Locate the cell with the specified text and output its [x, y] center coordinate. 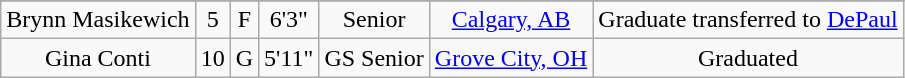
Graduated [748, 58]
10 [212, 58]
5 [212, 20]
G [244, 58]
Brynn Masikewich [98, 20]
GS Senior [374, 58]
Graduate transferred to DePaul [748, 20]
5'11" [289, 58]
Senior [374, 20]
6'3" [289, 20]
F [244, 20]
Calgary, AB [511, 20]
Grove City, OH [511, 58]
Gina Conti [98, 58]
